Provide the [X, Y] coordinate of the cell's center where the given text is located.  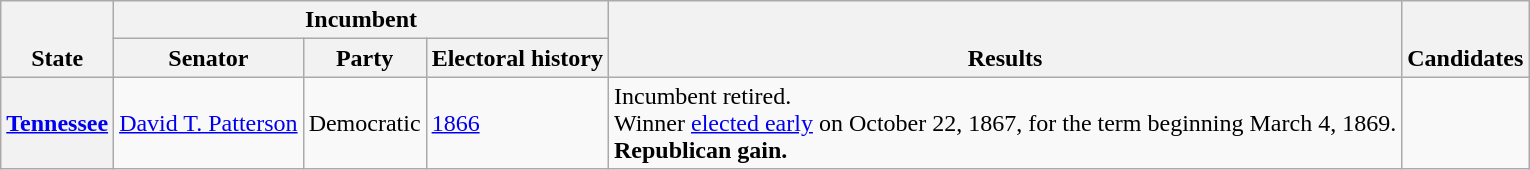
Party [364, 58]
Democratic [364, 123]
Senator [208, 58]
Electoral history [517, 58]
Incumbent retired.Winner elected early on October 22, 1867, for the term beginning March 4, 1869.Republican gain. [1004, 123]
Incumbent [362, 20]
Results [1004, 39]
David T. Patterson [208, 123]
Candidates [1466, 39]
Tennessee [58, 123]
1866 [517, 123]
State [58, 39]
